Locate the cell with the specified text and output its (x, y) center coordinate. 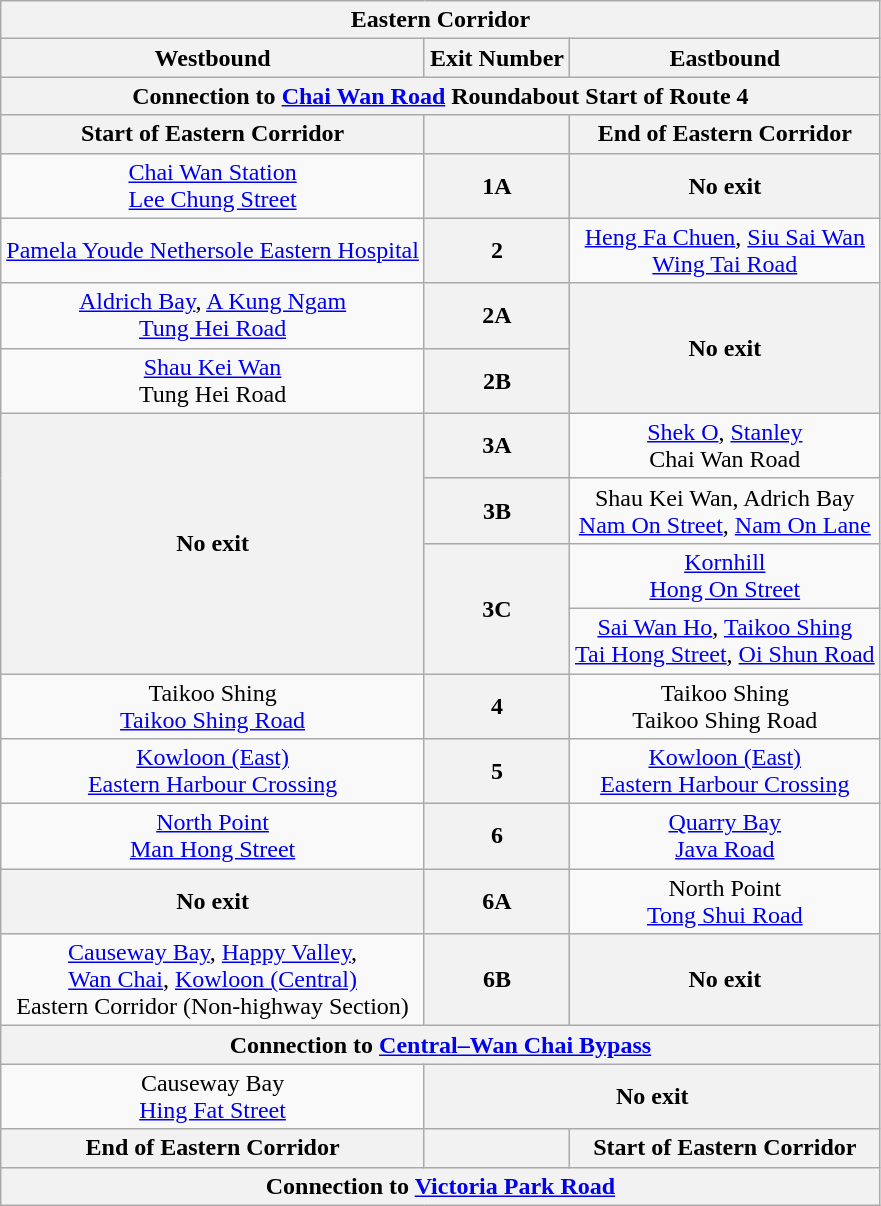
3C (496, 608)
6 (496, 836)
North PointMan Hong Street (213, 836)
Connection to Victoria Park Road (440, 1186)
Exit Number (496, 58)
Eastbound (724, 58)
Chai Wan StationLee Chung Street (213, 186)
Eastern Corridor (440, 20)
Aldrich Bay, A Kung NgamTung Hei Road (213, 316)
2A (496, 316)
3A (496, 446)
Pamela Youde Nethersole Eastern Hospital (213, 250)
Causeway BayHing Fat Street (213, 1096)
2 (496, 250)
3B (496, 510)
Causeway Bay, Happy Valley,Wan Chai, Kowloon (Central) Eastern Corridor (Non-highway Section) (213, 980)
Shau Kei Wan, Adrich BayNam On Street, Nam On Lane (724, 510)
Quarry BayJava Road (724, 836)
6B (496, 980)
Shau Kei WanTung Hei Road (213, 380)
North PointTong Shui Road (724, 902)
Connection to Chai Wan Road Roundabout Start of Route 4 (440, 96)
6A (496, 902)
2B (496, 380)
Heng Fa Chuen, Siu Sai WanWing Tai Road (724, 250)
1A (496, 186)
Westbound (213, 58)
5 (496, 772)
Sai Wan Ho, Taikoo ShingTai Hong Street, Oi Shun Road (724, 640)
Shek O, StanleyChai Wan Road (724, 446)
4 (496, 706)
Connection to Central–Wan Chai Bypass (440, 1045)
KornhillHong On Street (724, 576)
